Locate the cell with the specified text and output its (x, y) center coordinate. 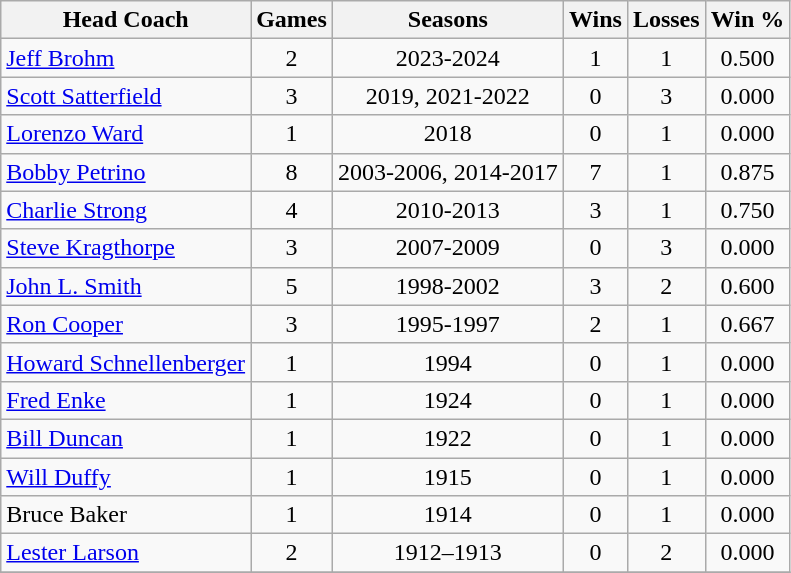
Bobby Petrino (126, 172)
0.875 (748, 172)
0.500 (748, 58)
Jeff Brohm (126, 58)
Ron Cooper (126, 324)
8 (292, 172)
2010-2013 (448, 210)
5 (292, 286)
Will Duffy (126, 477)
Win % (748, 20)
0.600 (748, 286)
John L. Smith (126, 286)
1922 (448, 438)
1912–1913 (448, 553)
Lester Larson (126, 553)
2003-2006, 2014-2017 (448, 172)
Howard Schnellenberger (126, 362)
Fred Enke (126, 400)
Bill Duncan (126, 438)
Scott Satterfield (126, 96)
0.750 (748, 210)
2018 (448, 134)
Charlie Strong (126, 210)
1994 (448, 362)
1914 (448, 515)
1915 (448, 477)
2019, 2021-2022 (448, 96)
Games (292, 20)
Losses (666, 20)
7 (595, 172)
Lorenzo Ward (126, 134)
4 (292, 210)
1998-2002 (448, 286)
Wins (595, 20)
0.667 (748, 324)
2023-2024 (448, 58)
1924 (448, 400)
Seasons (448, 20)
2007-2009 (448, 248)
Steve Kragthorpe (126, 248)
Head Coach (126, 20)
Bruce Baker (126, 515)
1995-1997 (448, 324)
